Capture the cell that displays the provided text and extract its [X, Y] central coordinate. 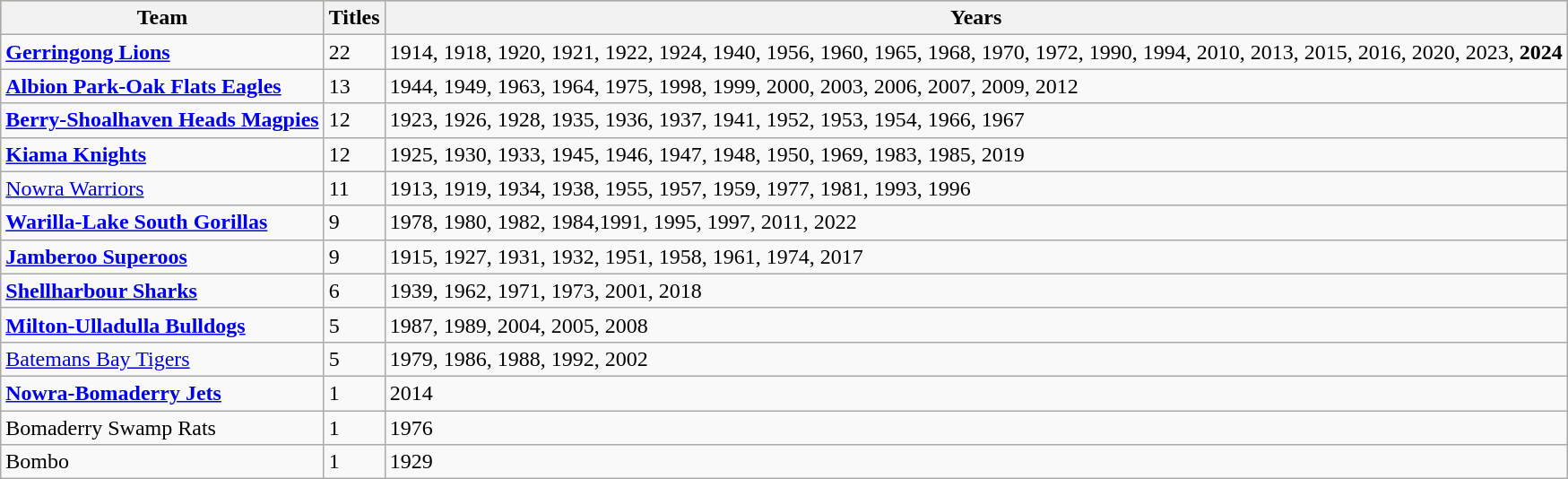
Nowra Warriors [162, 188]
1944, 1949, 1963, 1964, 1975, 1998, 1999, 2000, 2003, 2006, 2007, 2009, 2012 [975, 86]
Years [975, 18]
Bomaderry Swamp Rats [162, 428]
Jamberoo Superoos [162, 257]
1925, 1930, 1933, 1945, 1946, 1947, 1948, 1950, 1969, 1983, 1985, 2019 [975, 154]
1914, 1918, 1920, 1921, 1922, 1924, 1940, 1956, 1960, 1965, 1968, 1970, 1972, 1990, 1994, 2010, 2013, 2015, 2016, 2020, 2023, 2024 [975, 52]
Batemans Bay Tigers [162, 359]
Warilla-Lake South Gorillas [162, 222]
1913, 1919, 1934, 1938, 1955, 1957, 1959, 1977, 1981, 1993, 1996 [975, 188]
2014 [975, 393]
Berry-Shoalhaven Heads Magpies [162, 120]
1929 [975, 462]
1976 [975, 428]
1979, 1986, 1988, 1992, 2002 [975, 359]
13 [354, 86]
6 [354, 291]
1923, 1926, 1928, 1935, 1936, 1937, 1941, 1952, 1953, 1954, 1966, 1967 [975, 120]
11 [354, 188]
Nowra-Bomaderry Jets [162, 393]
Bombo [162, 462]
1978, 1980, 1982, 1984,1991, 1995, 1997, 2011, 2022 [975, 222]
Albion Park-Oak Flats Eagles [162, 86]
Shellharbour Sharks [162, 291]
1915, 1927, 1931, 1932, 1951, 1958, 1961, 1974, 2017 [975, 257]
22 [354, 52]
Milton-Ulladulla Bulldogs [162, 325]
1987, 1989, 2004, 2005, 2008 [975, 325]
Kiama Knights [162, 154]
1939, 1962, 1971, 1973, 2001, 2018 [975, 291]
Titles [354, 18]
Team [162, 18]
Gerringong Lions [162, 52]
